Extract the [x, y] coordinate from the center of the cell holding the provided text.  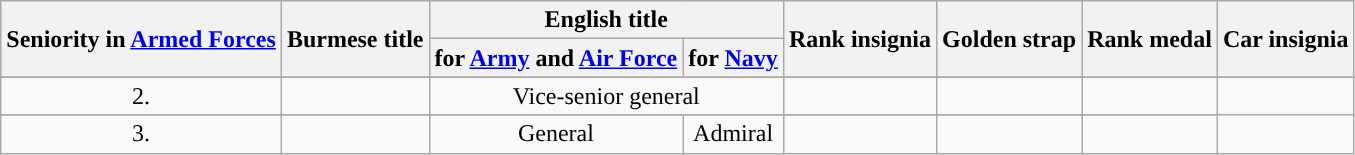
3. [142, 134]
Car insignia [1286, 39]
Golden strap [1010, 39]
for Army and Air Force [556, 58]
Rank insignia [860, 39]
Vice-senior general [606, 96]
General [556, 134]
Admiral [734, 134]
Seniority in Armed Forces [142, 39]
English title [606, 20]
2. [142, 96]
for Navy [734, 58]
Burmese title [355, 39]
Rank medal [1150, 39]
